Find where the given text appears and provide that cell's center as [x, y] coordinate. 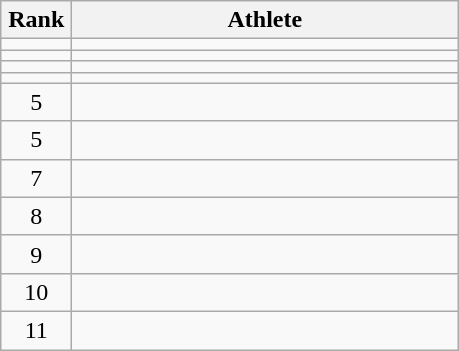
9 [36, 254]
11 [36, 330]
Rank [36, 20]
Athlete [265, 20]
8 [36, 216]
7 [36, 178]
10 [36, 292]
